Capture the cell that displays the provided text and extract its (x, y) central coordinate. 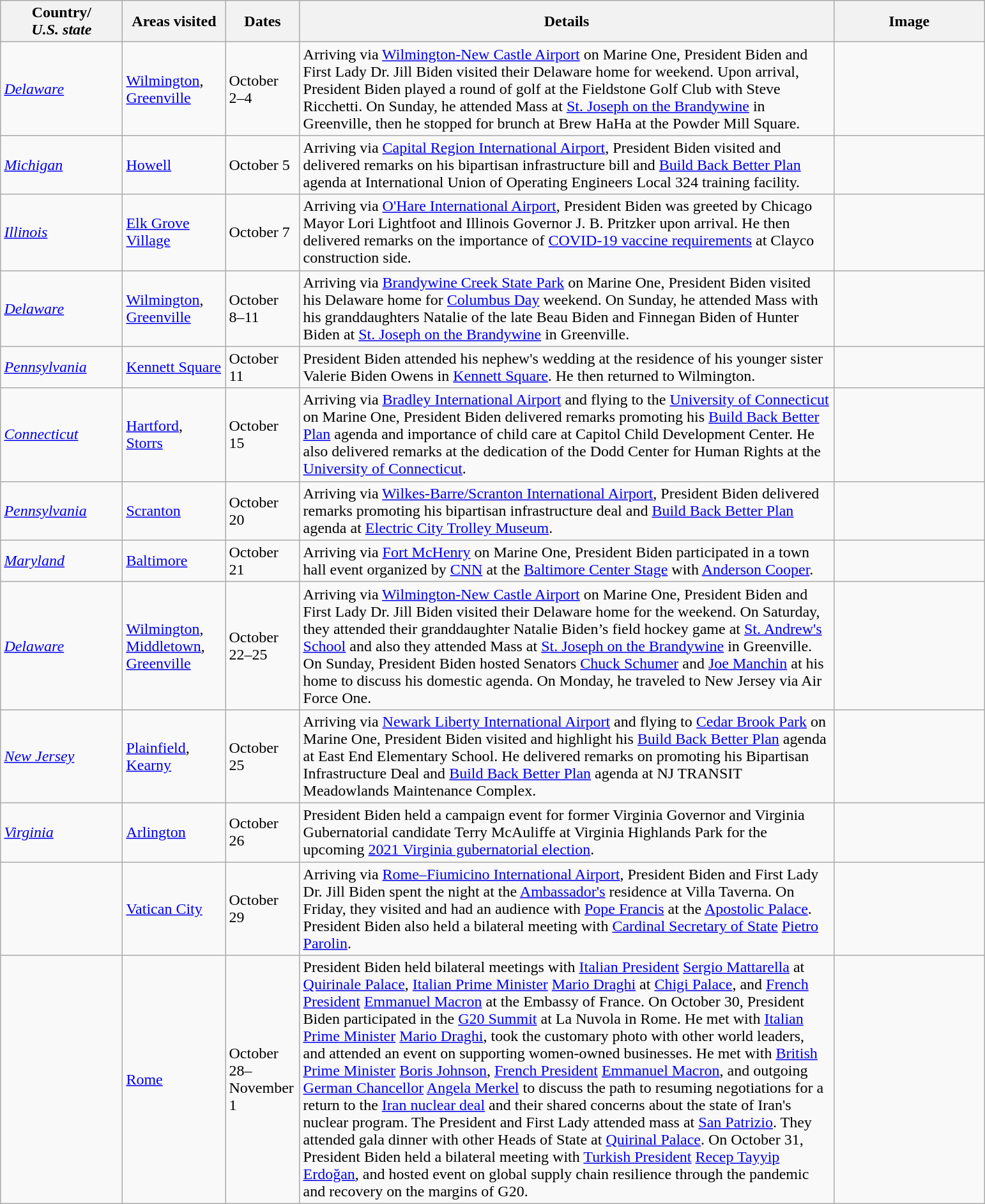
October 21 (263, 561)
Plainfield, Kearny (174, 756)
Connecticut (61, 435)
Arlington (174, 832)
Dates (263, 22)
October 2–4 (263, 89)
October 25 (263, 756)
October 20 (263, 511)
October 7 (263, 233)
Rome (174, 1080)
October 22–25 (263, 645)
Howell (174, 165)
October 26 (263, 832)
October 5 (263, 165)
October 8–11 (263, 308)
Virginia (61, 832)
New Jersey (61, 756)
October 15 (263, 435)
Scranton (174, 511)
Image (909, 22)
Elk Grove Village (174, 233)
Michigan (61, 165)
Details (567, 22)
Baltimore (174, 561)
October 11 (263, 367)
Maryland (61, 561)
Vatican City (174, 908)
Illinois (61, 233)
October 29 (263, 908)
Hartford, Storrs (174, 435)
Areas visited (174, 22)
October 28–November 1 (263, 1080)
Country/U.S. state (61, 22)
Wilmington, Middletown, Greenville (174, 645)
Kennett Square (174, 367)
